Return (x, y) of the center of cell containing provided text 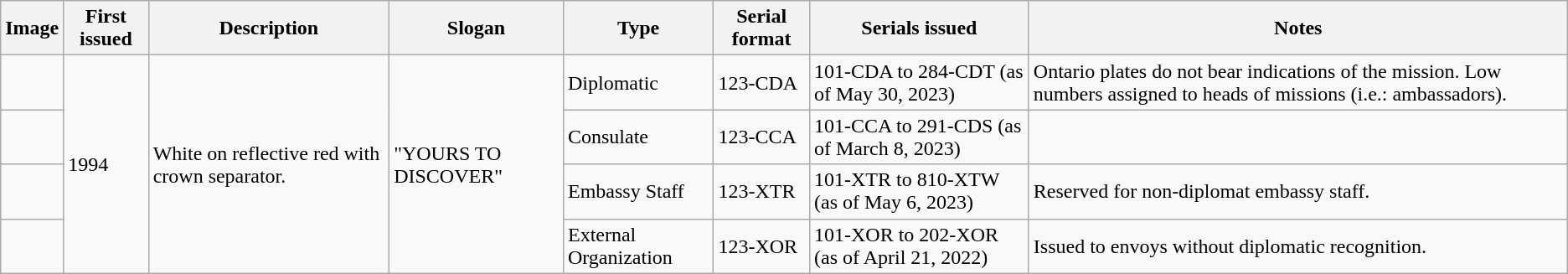
Notes (1298, 28)
123-CDA (762, 82)
Reserved for non-diplomat embassy staff. (1298, 191)
Type (638, 28)
White on reflective red with crown separator. (269, 164)
First issued (106, 28)
Serials issued (919, 28)
External Organization (638, 246)
Embassy Staff (638, 191)
Slogan (477, 28)
Image (32, 28)
Serial format (762, 28)
1994 (106, 164)
Description (269, 28)
101-XOR to 202-XOR (as of April 21, 2022) (919, 246)
Consulate (638, 137)
Diplomatic (638, 82)
123-XTR (762, 191)
123-XOR (762, 246)
101-XTR to 810-XTW (as of May 6, 2023) (919, 191)
Issued to envoys without diplomatic recognition. (1298, 246)
123-CCA (762, 137)
101-CDA to 284-CDT (as of May 30, 2023) (919, 82)
101-CCA to 291-CDS (as of March 8, 2023) (919, 137)
Ontario plates do not bear indications of the mission. Low numbers assigned to heads of missions (i.e.: ambassadors). (1298, 82)
"YOURS TO DISCOVER" (477, 164)
